Return [x, y] of the center of cell containing provided text 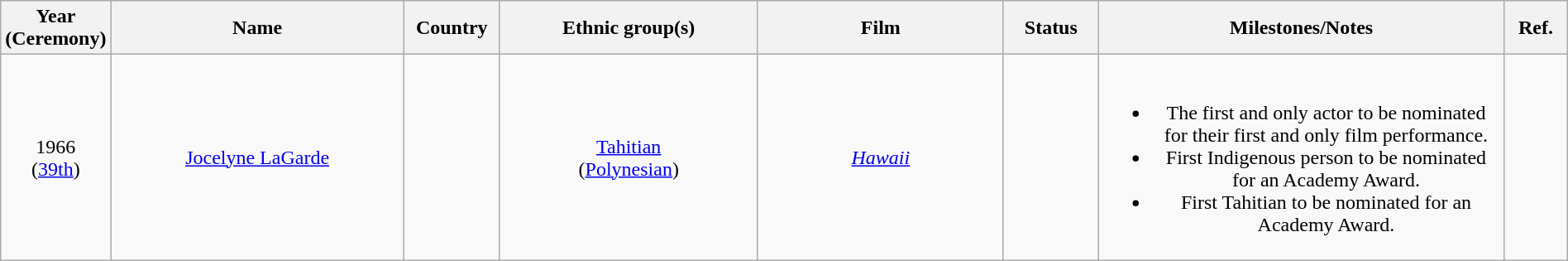
Milestones/Notes [1302, 28]
Country [452, 28]
Hawaii [880, 157]
Name [257, 28]
1966(39th) [56, 157]
Tahitian(Polynesian) [629, 157]
Year(Ceremony) [56, 28]
Ref. [1536, 28]
Jocelyne LaGarde [257, 157]
Ethnic group(s) [629, 28]
Status [1050, 28]
Film [880, 28]
